Search for the cell housing the specified text and yield its [X, Y] center coordinate. 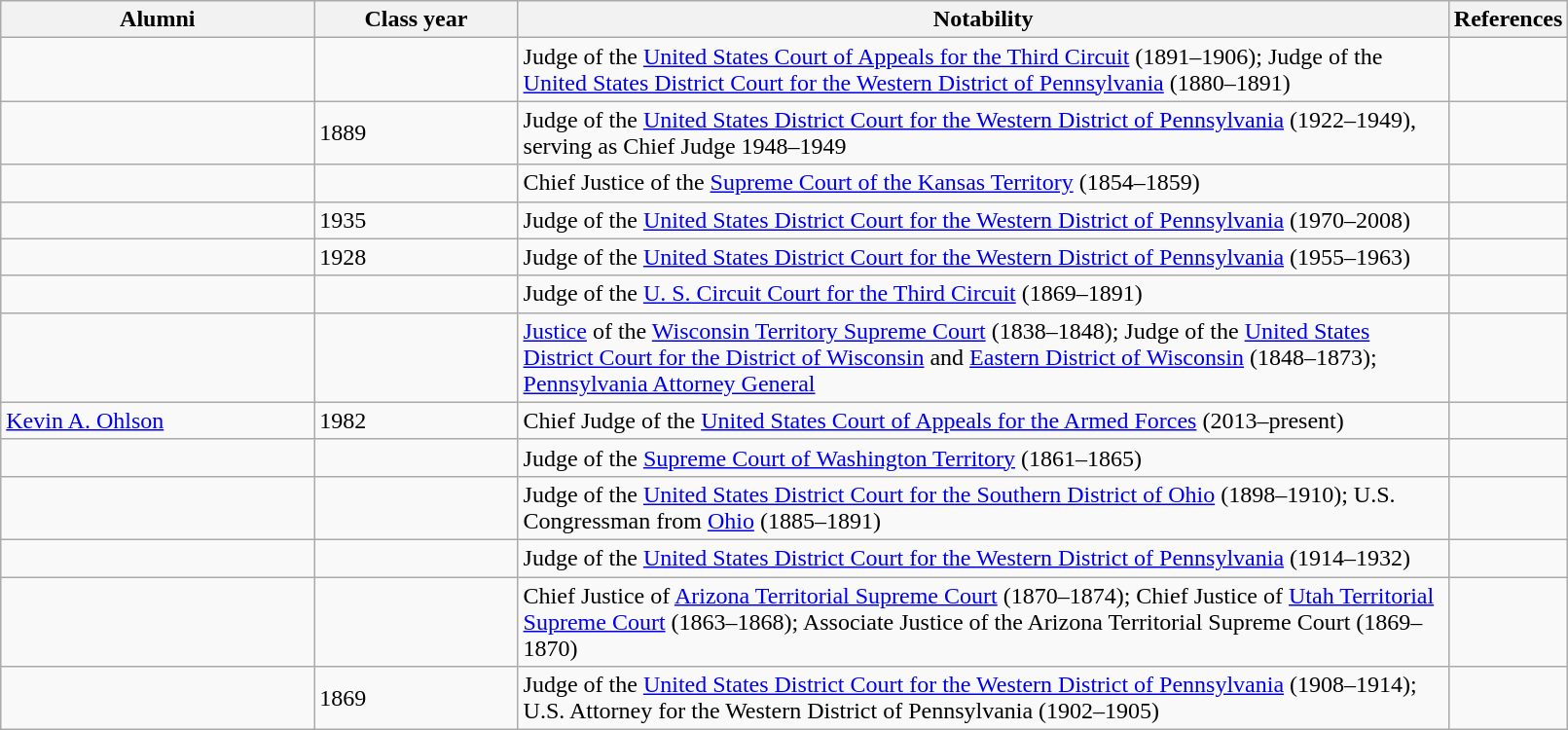
Judge of the United States District Court for the Western District of Pennsylvania (1922–1949), serving as Chief Judge 1948–1949 [983, 132]
1869 [417, 699]
Kevin A. Ohlson [158, 420]
1928 [417, 257]
Judge of the United States District Court for the Western District of Pennsylvania (1914–1932) [983, 558]
Judge of the United States District Court for the Western District of Pennsylvania (1970–2008) [983, 220]
Notability [983, 19]
References [1509, 19]
Chief Justice of the Supreme Court of the Kansas Territory (1854–1859) [983, 183]
Judge of the U. S. Circuit Court for the Third Circuit (1869–1891) [983, 294]
Judge of the Supreme Court of Washington Territory (1861–1865) [983, 457]
1935 [417, 220]
Alumni [158, 19]
1889 [417, 132]
1982 [417, 420]
Class year [417, 19]
Chief Judge of the United States Court of Appeals for the Armed Forces (2013–present) [983, 420]
Judge of the United States District Court for the Western District of Pennsylvania (1955–1963) [983, 257]
Judge of the United States District Court for the Southern District of Ohio (1898–1910); U.S. Congressman from Ohio (1885–1891) [983, 508]
